Pinpoint the cell where the given text exists, returning its (x, y) midpoint coordinate. 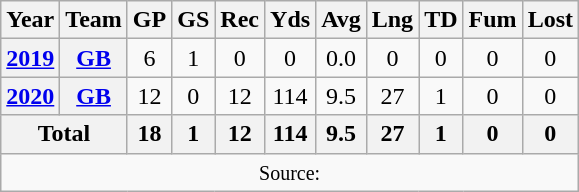
Rec (240, 20)
Fum (492, 20)
Avg (342, 20)
Team (94, 20)
2019 (30, 58)
Total (64, 134)
Yds (290, 20)
Year (30, 20)
TD (441, 20)
6 (149, 58)
18 (149, 134)
GP (149, 20)
Source: (290, 172)
GS (194, 20)
Lng (392, 20)
Lost (550, 20)
2020 (30, 96)
0.0 (342, 58)
